From the cell containing the given text, extract its center point as (x, y) coordinate. 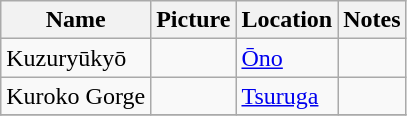
Kuroko Gorge (76, 96)
Tsuruga (287, 96)
Notes (372, 20)
Ōno (287, 58)
Name (76, 20)
Location (287, 20)
Kuzuryūkyō (76, 58)
Picture (194, 20)
